For the text-containing cell, return its midpoint in (X, Y) coordinate format. 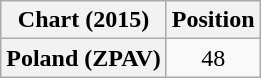
Chart (2015) (84, 20)
Poland (ZPAV) (84, 58)
48 (213, 58)
Position (213, 20)
